Return the (X, Y) coordinate for the center point of the cell that contains the specified text.  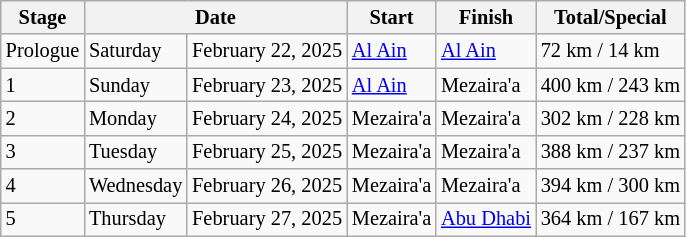
388 km / 237 km (610, 152)
Wednesday (136, 186)
Start (392, 17)
Date (216, 17)
February 23, 2025 (267, 85)
5 (42, 219)
364 km / 167 km (610, 219)
3 (42, 152)
Finish (486, 17)
4 (42, 186)
Sunday (136, 85)
302 km / 228 km (610, 118)
Monday (136, 118)
2 (42, 118)
February 25, 2025 (267, 152)
Abu Dhabi (486, 219)
February 24, 2025 (267, 118)
February 22, 2025 (267, 51)
72 km / 14 km (610, 51)
Total/Special (610, 17)
1 (42, 85)
400 km / 243 km (610, 85)
Saturday (136, 51)
Stage (42, 17)
February 27, 2025 (267, 219)
Thursday (136, 219)
February 26, 2025 (267, 186)
Tuesday (136, 152)
Prologue (42, 51)
394 km / 300 km (610, 186)
